From the cell containing the given text, extract its center point as (x, y) coordinate. 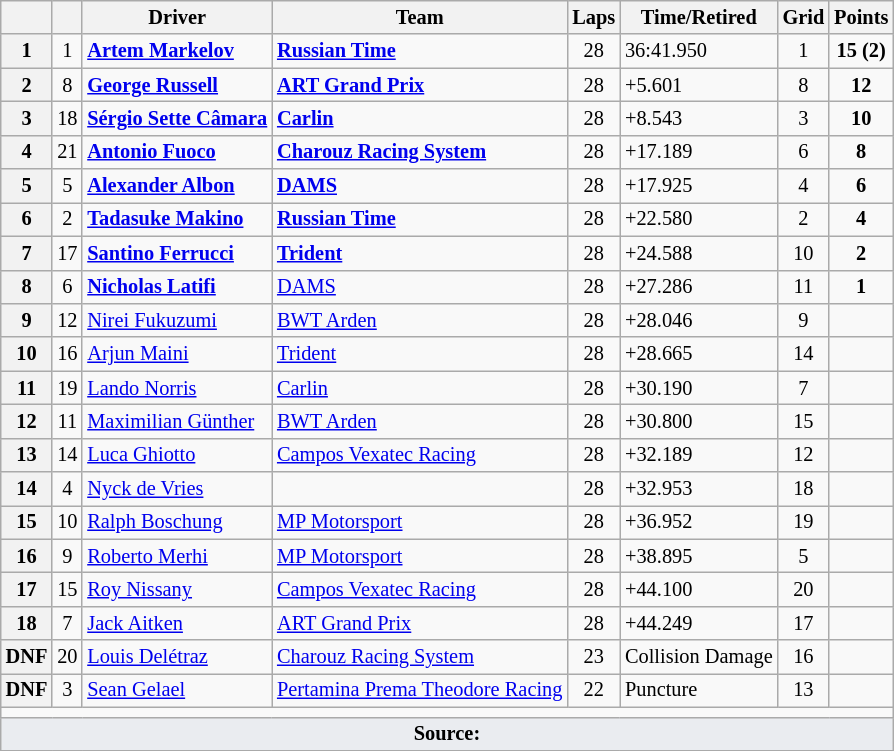
Team (420, 17)
Alexander Albon (177, 186)
+17.925 (698, 186)
+5.601 (698, 85)
+44.249 (698, 623)
+22.580 (698, 219)
+32.953 (698, 489)
Artem Markelov (177, 51)
Nyck de Vries (177, 489)
22 (594, 690)
Arjun Maini (177, 354)
Time/Retired (698, 17)
+30.190 (698, 388)
Tadasuke Makino (177, 219)
Nirei Fukuzumi (177, 320)
+44.100 (698, 589)
+28.046 (698, 320)
Nicholas Latifi (177, 287)
Pertamina Prema Theodore Racing (420, 690)
Roberto Merhi (177, 556)
+17.189 (698, 152)
36:41.950 (698, 51)
+36.952 (698, 522)
Collision Damage (698, 657)
George Russell (177, 85)
Sérgio Sette Câmara (177, 118)
Louis Delétraz (177, 657)
+38.895 (698, 556)
+28.665 (698, 354)
Ralph Boschung (177, 522)
+8.543 (698, 118)
Jack Aitken (177, 623)
15 (2) (861, 51)
+27.286 (698, 287)
Luca Ghiotto (177, 455)
Laps (594, 17)
Santino Ferrucci (177, 253)
+24.588 (698, 253)
Sean Gelael (177, 690)
Grid (804, 17)
Source: (447, 734)
+32.189 (698, 455)
Roy Nissany (177, 589)
23 (594, 657)
Driver (177, 17)
Points (861, 17)
Lando Norris (177, 388)
+30.800 (698, 421)
21 (67, 152)
Antonio Fuoco (177, 152)
Maximilian Günther (177, 421)
Puncture (698, 690)
